Pinpoint the cell where the given text exists, returning its (x, y) midpoint coordinate. 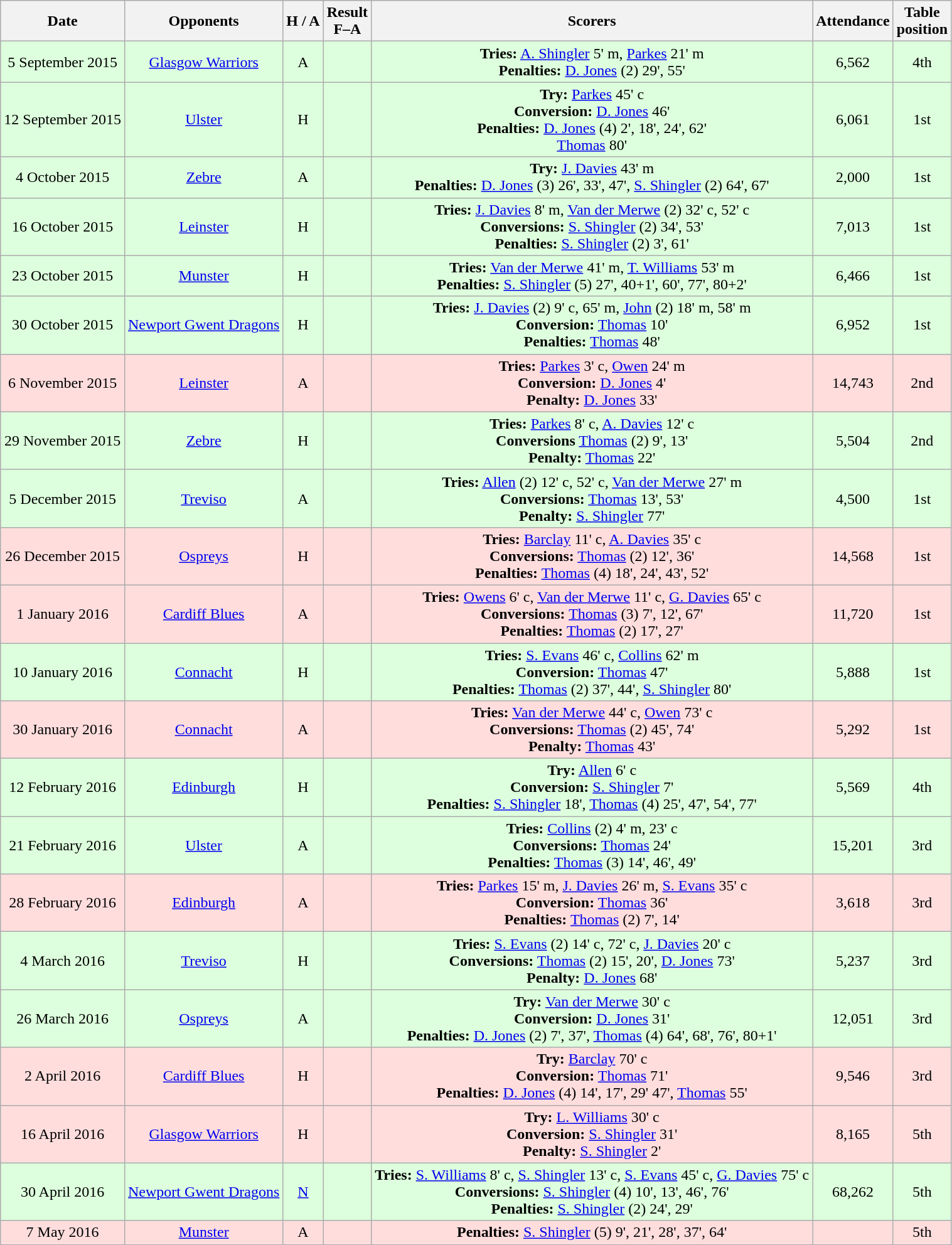
11,720 (853, 614)
8,165 (853, 1134)
30 January 2016 (63, 730)
26 March 2016 (63, 1018)
5,292 (853, 730)
N (303, 1192)
29 November 2015 (63, 441)
12 September 2015 (63, 119)
5,888 (853, 671)
2,000 (853, 177)
16 April 2016 (63, 1134)
Tries: Barclay 11' c, A. Davies 35' cConversions: Thomas (2) 12', 36'Penalties: Thomas (4) 18', 24', 43', 52' (592, 556)
10 January 2016 (63, 671)
Penalties: S. Shingler (5) 9', 21', 28', 37', 64' (592, 1232)
ResultF–A (347, 21)
5 December 2015 (63, 498)
5,569 (853, 788)
Tries: Parkes 3' c, Owen 24' mConversion: D. Jones 4'Penalty: D. Jones 33' (592, 383)
Tries: S. Evans 46' c, Collins 62' mConversion: Thomas 47'Penalties: Thomas (2) 37', 44', S. Shingler 80' (592, 671)
30 October 2015 (63, 325)
6,952 (853, 325)
Try: Barclay 70' c Conversion: Thomas 71' Penalties: D. Jones (4) 14', 17', 29' 47', Thomas 55' (592, 1076)
21 February 2016 (63, 845)
Opponents (203, 21)
H / A (303, 21)
2 April 2016 (63, 1076)
30 April 2016 (63, 1192)
Tries: Van der Merwe 41' m, T. Williams 53' mPenalties: S. Shingler (5) 27', 40+1', 60', 77', 80+2' (592, 276)
Date (63, 21)
23 October 2015 (63, 276)
Try: L. Williams 30' c Conversion: S. Shingler 31' Penalty: S. Shingler 2' (592, 1134)
Tries: Parkes 8' c, A. Davies 12' cConversions Thomas (2) 9', 13'Penalty: Thomas 22' (592, 441)
5 September 2015 (63, 61)
Try: J. Davies 43' mPenalties: D. Jones (3) 26', 33', 47', S. Shingler (2) 64', 67' (592, 177)
12,051 (853, 1018)
Try: Allen 6' cConversion: S. Shingler 7'Penalties: S. Shingler 18', Thomas (4) 25', 47', 54', 77' (592, 788)
7,013 (853, 227)
Attendance (853, 21)
14,568 (853, 556)
6,061 (853, 119)
Tries: J. Davies 8' m, Van der Merwe (2) 32' c, 52' cConversions: S. Shingler (2) 34', 53'Penalties: S. Shingler (2) 3', 61' (592, 227)
68,262 (853, 1192)
26 December 2015 (63, 556)
Tries: A. Shingler 5' m, Parkes 21' mPenalties: D. Jones (2) 29', 55' (592, 61)
7 May 2016 (63, 1232)
14,743 (853, 383)
Scorers (592, 21)
4 October 2015 (63, 177)
15,201 (853, 845)
3,618 (853, 903)
Tries: Parkes 15' m, J. Davies 26' m, S. Evans 35' cConversion: Thomas 36'Penalties: Thomas (2) 7', 14' (592, 903)
6 November 2015 (63, 383)
12 February 2016 (63, 788)
Tries: J. Davies (2) 9' c, 65' m, John (2) 18' m, 58' mConversion: Thomas 10'Penalties: Thomas 48' (592, 325)
Tries: S. Evans (2) 14' c, 72' c, J. Davies 20' cConversions: Thomas (2) 15', 20', D. Jones 73'Penalty: D. Jones 68' (592, 961)
6,562 (853, 61)
Tries: Van der Merwe 44' c, Owen 73' cConversions: Thomas (2) 45', 74'Penalty: Thomas 43' (592, 730)
5,504 (853, 441)
6,466 (853, 276)
Tableposition (922, 21)
9,546 (853, 1076)
5,237 (853, 961)
Tries: Owens 6' c, Van der Merwe 11' c, G. Davies 65' cConversions: Thomas (3) 7', 12', 67'Penalties: Thomas (2) 17', 27' (592, 614)
4 March 2016 (63, 961)
Try: Parkes 45' cConversion: D. Jones 46'Penalties: D. Jones (4) 2', 18', 24', 62'Thomas 80' (592, 119)
16 October 2015 (63, 227)
28 February 2016 (63, 903)
1 January 2016 (63, 614)
4,500 (853, 498)
Tries: Allen (2) 12' c, 52' c, Van der Merwe 27' mConversions: Thomas 13', 53'Penalty: S. Shingler 77' (592, 498)
Try: Van der Merwe 30' c Conversion: D. Jones 31' Penalties: D. Jones (2) 7', 37', Thomas (4) 64', 68', 76', 80+1' (592, 1018)
Tries: Collins (2) 4' m, 23' cConversions: Thomas 24'Penalties: Thomas (3) 14', 46', 49' (592, 845)
